For the text-containing cell, return its midpoint in (x, y) coordinate format. 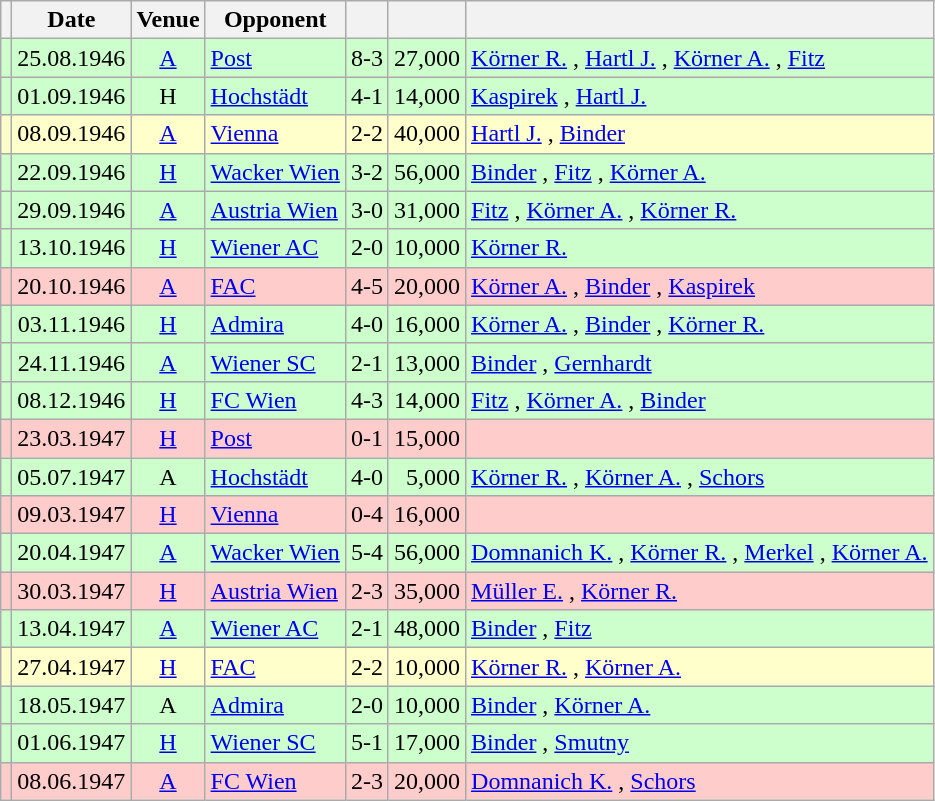
5-1 (366, 743)
4-5 (366, 286)
Körner A. , Binder , Kaspirek (700, 286)
Binder , Fitz (700, 629)
Binder , Fitz , Körner A. (700, 172)
Fitz , Körner A. , Körner R. (700, 210)
4-1 (366, 96)
Fitz , Körner A. , Binder (700, 400)
5-4 (366, 553)
Körner R. , Hartl J. , Körner A. , Fitz (700, 58)
15,000 (426, 438)
Körner R. (700, 248)
08.09.1946 (72, 134)
27,000 (426, 58)
24.11.1946 (72, 362)
13.04.1947 (72, 629)
Hartl J. , Binder (700, 134)
0-4 (366, 515)
09.03.1947 (72, 515)
40,000 (426, 134)
05.07.1947 (72, 477)
13,000 (426, 362)
Domnanich K. , Schors (700, 781)
23.03.1947 (72, 438)
Körner A. , Binder , Körner R. (700, 324)
08.12.1946 (72, 400)
17,000 (426, 743)
18.05.1947 (72, 705)
48,000 (426, 629)
Date (72, 20)
27.04.1947 (72, 667)
22.09.1946 (72, 172)
03.11.1946 (72, 324)
4-3 (366, 400)
01.09.1946 (72, 96)
Binder , Körner A. (700, 705)
30.03.1947 (72, 591)
25.08.1946 (72, 58)
01.06.1947 (72, 743)
8-3 (366, 58)
Müller E. , Körner R. (700, 591)
Binder , Gernhardt (700, 362)
Venue (168, 20)
3-0 (366, 210)
13.10.1946 (72, 248)
Opponent (275, 20)
Körner R. , Körner A. , Schors (700, 477)
Körner R. , Körner A. (700, 667)
31,000 (426, 210)
3-2 (366, 172)
35,000 (426, 591)
20.04.1947 (72, 553)
0-1 (366, 438)
Domnanich K. , Körner R. , Merkel , Körner A. (700, 553)
Binder , Smutny (700, 743)
29.09.1946 (72, 210)
08.06.1947 (72, 781)
Kaspirek , Hartl J. (700, 96)
20.10.1946 (72, 286)
5,000 (426, 477)
